Identify which cell holds the provided text, then report its [x, y] central coordinate. 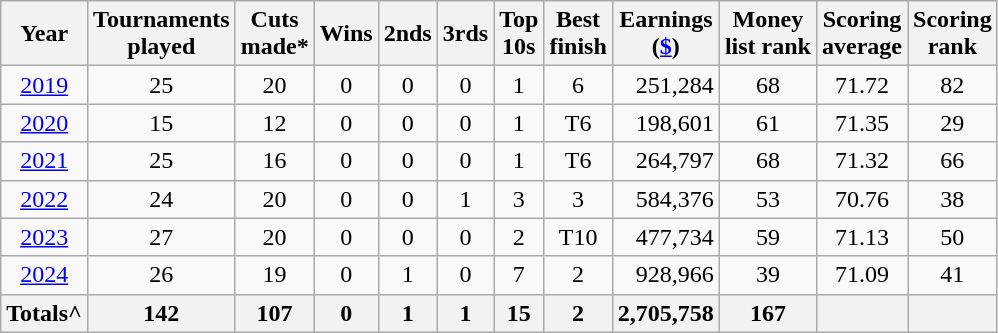
71.09 [862, 275]
12 [274, 123]
3rds [465, 34]
Totals^ [44, 313]
16 [274, 161]
264,797 [666, 161]
Top 10s [519, 34]
477,734 [666, 237]
39 [768, 275]
6 [578, 85]
Moneylist rank [768, 34]
59 [768, 237]
142 [162, 313]
71.13 [862, 237]
Tournaments played [162, 34]
2022 [44, 199]
Scoring average [862, 34]
2021 [44, 161]
50 [953, 237]
Cuts made* [274, 34]
167 [768, 313]
41 [953, 275]
2024 [44, 275]
38 [953, 199]
T10 [578, 237]
2023 [44, 237]
2nds [408, 34]
Scoringrank [953, 34]
2019 [44, 85]
29 [953, 123]
53 [768, 199]
928,966 [666, 275]
19 [274, 275]
251,284 [666, 85]
Wins [346, 34]
2020 [44, 123]
82 [953, 85]
107 [274, 313]
584,376 [666, 199]
26 [162, 275]
198,601 [666, 123]
71.32 [862, 161]
Year [44, 34]
71.72 [862, 85]
Best finish [578, 34]
27 [162, 237]
7 [519, 275]
24 [162, 199]
66 [953, 161]
Earnings($) [666, 34]
2,705,758 [666, 313]
71.35 [862, 123]
70.76 [862, 199]
61 [768, 123]
